Provide the (X, Y) coordinate of the cell's center where the given text is located.  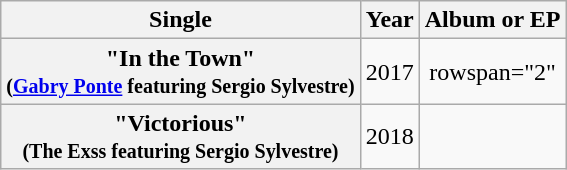
2017 (390, 72)
Album or EP (492, 20)
2018 (390, 136)
rowspan="2" (492, 72)
Single (180, 20)
Year (390, 20)
"In the Town"(Gabry Ponte featuring Sergio Sylvestre) (180, 72)
"Victorious"(The Exss featuring Sergio Sylvestre) (180, 136)
